Return (X, Y) of the center of cell containing provided text 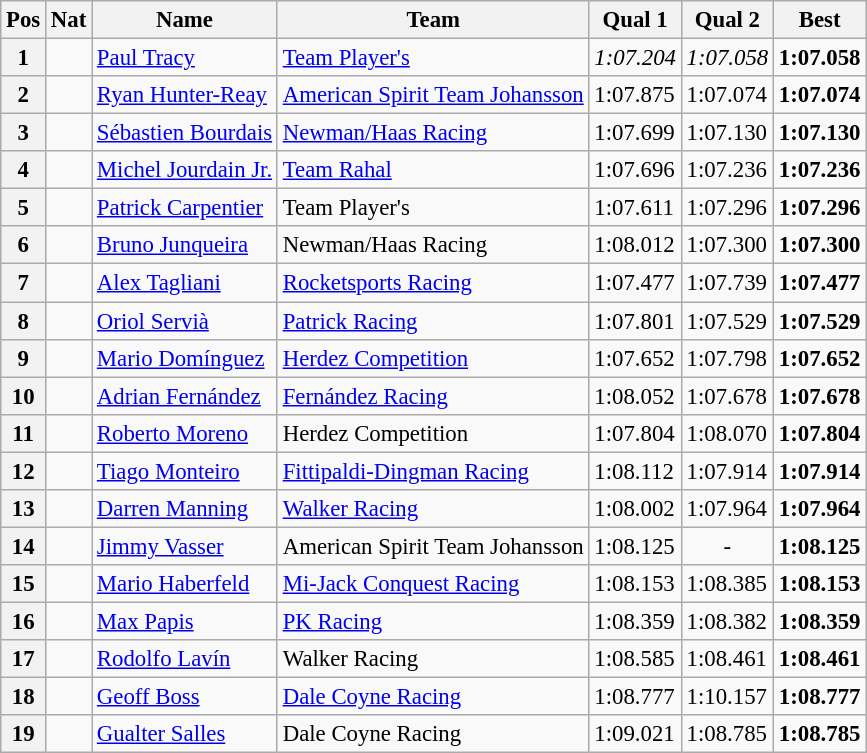
Bruno Junqueira (185, 245)
Michel Jourdain Jr. (185, 170)
19 (24, 734)
Qual 2 (727, 20)
12 (24, 471)
Darren Manning (185, 509)
18 (24, 697)
Gualter Salles (185, 734)
Jimmy Vasser (185, 546)
Fittipaldi-Dingman Racing (433, 471)
15 (24, 584)
1:08.382 (727, 621)
Rodolfo Lavín (185, 659)
Sébastien Bourdais (185, 133)
1:08.012 (635, 245)
1:07.611 (635, 208)
1:07.699 (635, 133)
9 (24, 358)
7 (24, 283)
Geoff Boss (185, 697)
1:09.021 (635, 734)
Rocketsports Racing (433, 283)
Alex Tagliani (185, 283)
Fernández Racing (433, 396)
17 (24, 659)
16 (24, 621)
Qual 1 (635, 20)
1:08.052 (635, 396)
Adrian Fernández (185, 396)
8 (24, 321)
PK Racing (433, 621)
Oriol Servià (185, 321)
Mario Domínguez (185, 358)
1:10.157 (727, 697)
14 (24, 546)
1:08.112 (635, 471)
Patrick Racing (433, 321)
11 (24, 433)
Pos (24, 20)
Team Rahal (433, 170)
1:07.696 (635, 170)
Ryan Hunter-Reay (185, 95)
1 (24, 58)
4 (24, 170)
2 (24, 95)
5 (24, 208)
1:08.585 (635, 659)
1:07.798 (727, 358)
1:07.875 (635, 95)
6 (24, 245)
Max Papis (185, 621)
1:08.002 (635, 509)
13 (24, 509)
Paul Tracy (185, 58)
3 (24, 133)
1:07.739 (727, 283)
Nat (69, 20)
Mi-Jack Conquest Racing (433, 584)
1:07.801 (635, 321)
10 (24, 396)
1:08.070 (727, 433)
Best (820, 20)
Roberto Moreno (185, 433)
Team (433, 20)
Tiago Monteiro (185, 471)
Patrick Carpentier (185, 208)
1:08.385 (727, 584)
Mario Haberfeld (185, 584)
- (727, 546)
Name (185, 20)
1:07.204 (635, 58)
